From the cell containing the given text, extract its center point as [x, y] coordinate. 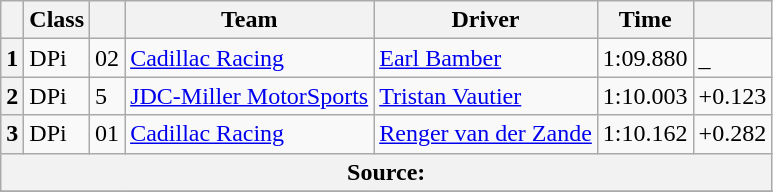
Source: [386, 172]
3 [12, 134]
5 [108, 96]
1 [12, 58]
Class [57, 20]
1:09.880 [645, 58]
02 [108, 58]
JDC-Miller MotorSports [250, 96]
_ [732, 58]
01 [108, 134]
+0.282 [732, 134]
2 [12, 96]
1:10.162 [645, 134]
Time [645, 20]
Earl Bamber [486, 58]
1:10.003 [645, 96]
Renger van der Zande [486, 134]
+0.123 [732, 96]
Team [250, 20]
Driver [486, 20]
Tristan Vautier [486, 96]
